Find where the given text appears and provide that cell's center as (X, Y) coordinate. 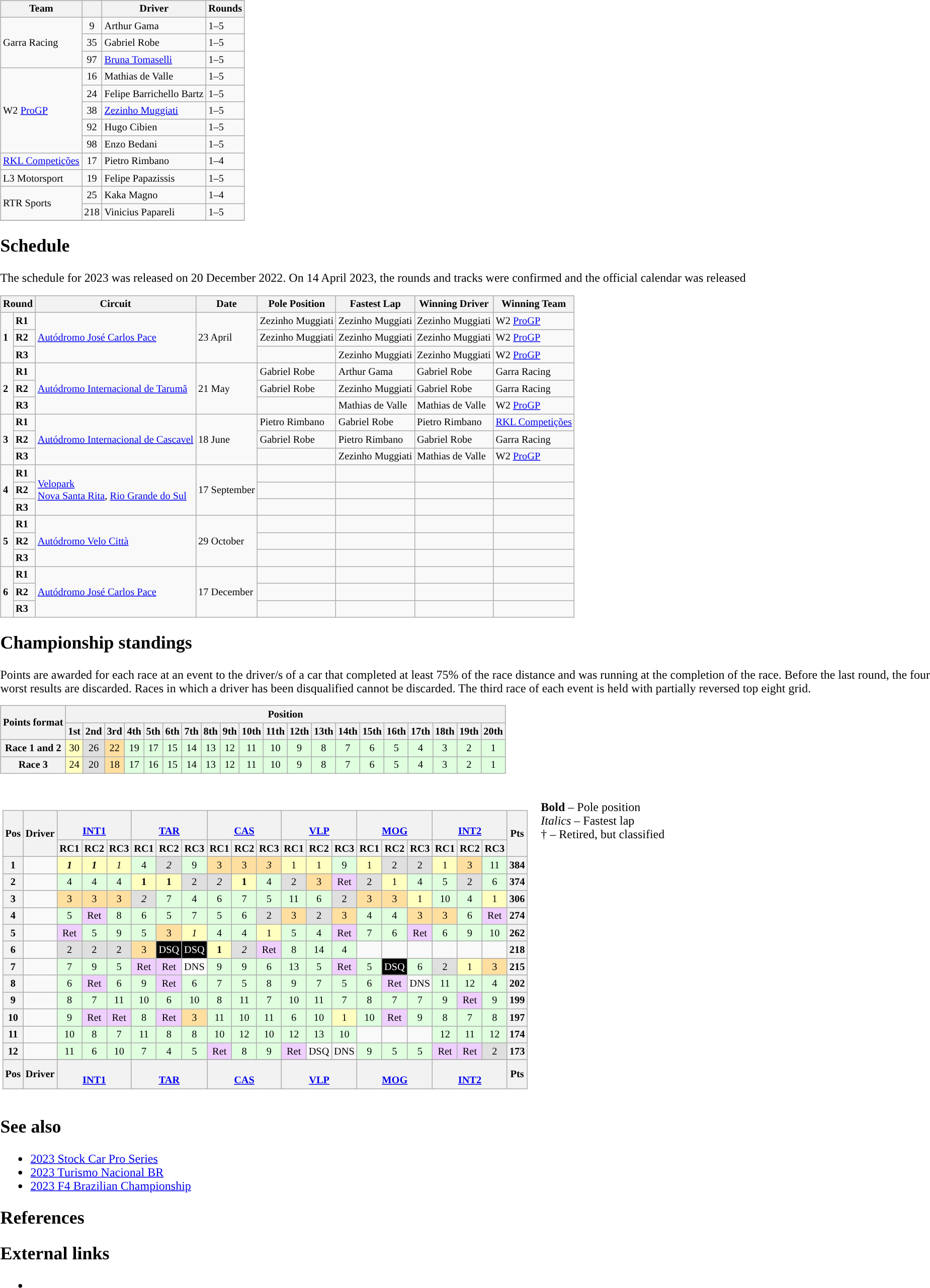
Position (285, 714)
7th (192, 732)
22 (115, 748)
RTR Sports (41, 203)
5th (153, 732)
16th (396, 732)
19th (469, 732)
3rd (115, 732)
97 (92, 60)
Vinicius Papareli (154, 212)
2nd (94, 732)
199 (517, 1001)
174 (517, 1034)
173 (517, 1052)
9th (230, 732)
35 (92, 43)
20 (94, 765)
384 (517, 865)
Winning Driver (454, 304)
L3 Motorsport (41, 178)
Kaka Magno (154, 195)
26 (94, 748)
21 May (226, 388)
17th (420, 732)
Autódromo Internacional de Cascavel (116, 440)
6th (173, 732)
Autódromo Velo Città (116, 541)
18 June (226, 440)
29 October (226, 541)
Date (226, 304)
Bold – Pole positionItalics – Fastest lap† – Retired, but classified (603, 943)
374 (517, 882)
Pole Position (297, 304)
14th (348, 732)
13th (323, 732)
Autódromo Internacional de Tarumã (116, 388)
Hugo Cibien (154, 127)
Fastest Lap (375, 304)
Circuit (116, 304)
Enzo Bedani (154, 144)
17 September (226, 490)
11th (276, 732)
Team (41, 9)
262 (517, 933)
15th (372, 732)
Points format (33, 722)
18 (115, 765)
Winning Team (534, 304)
30 (74, 748)
38 (92, 111)
Race 3 (33, 765)
25 (92, 195)
215 (517, 967)
202 (517, 984)
Felipe Barrichello Bartz (154, 94)
10th (251, 732)
Rounds (225, 9)
197 (517, 1017)
12th (299, 732)
17 December (226, 592)
VeloparkNova Santa Rita, Rio Grande do Sul (116, 490)
20th (493, 732)
8th (211, 732)
Felipe Papazissis (154, 178)
1st (74, 732)
18th (445, 732)
98 (92, 144)
4th (134, 732)
274 (517, 916)
306 (517, 899)
Round (18, 304)
Bruna Tomaselli (154, 60)
23 April (226, 338)
92 (92, 127)
Race 1 and 2 (33, 748)
